For the text-containing cell, return its midpoint in (x, y) coordinate format. 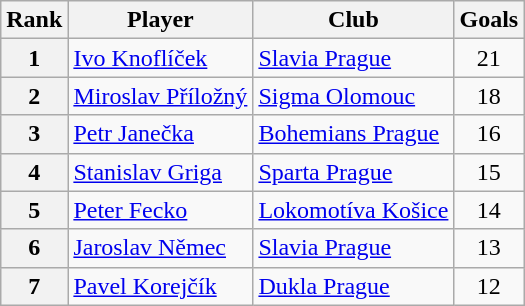
16 (489, 134)
Bohemians Prague (354, 134)
1 (34, 58)
Stanislav Griga (160, 172)
7 (34, 286)
15 (489, 172)
21 (489, 58)
2 (34, 96)
Goals (489, 20)
5 (34, 210)
Peter Fecko (160, 210)
Petr Janečka (160, 134)
Miroslav Příložný (160, 96)
12 (489, 286)
3 (34, 134)
13 (489, 248)
Rank (34, 20)
Sparta Prague (354, 172)
Club (354, 20)
14 (489, 210)
4 (34, 172)
Lokomotíva Košice (354, 210)
Pavel Korejčík (160, 286)
Ivo Knoflíček (160, 58)
Dukla Prague (354, 286)
18 (489, 96)
Sigma Olomouc (354, 96)
Player (160, 20)
6 (34, 248)
Jaroslav Němec (160, 248)
